Identify which cell holds the provided text, then report its [x, y] central coordinate. 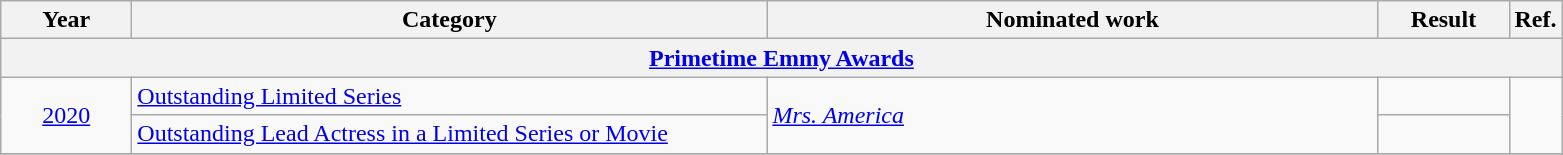
Outstanding Limited Series [450, 96]
Year [66, 20]
Category [450, 20]
2020 [66, 115]
Outstanding Lead Actress in a Limited Series or Movie [450, 134]
Nominated work [1072, 20]
Result [1444, 20]
Ref. [1536, 20]
Mrs. America [1072, 115]
Primetime Emmy Awards [782, 58]
